For the text-containing cell, return its midpoint in (X, Y) coordinate format. 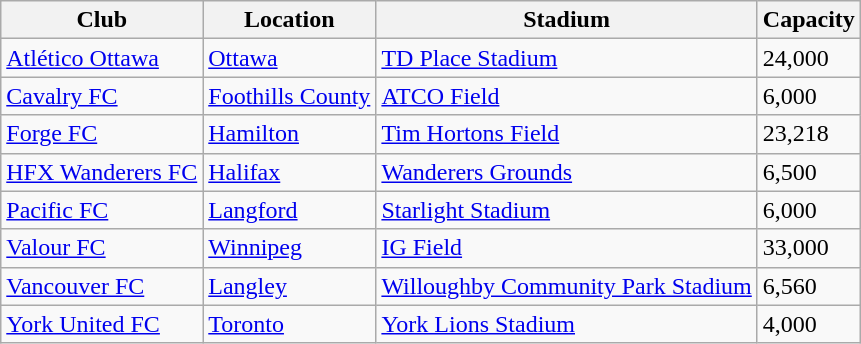
Tim Hortons Field (566, 134)
Atlético Ottawa (102, 58)
33,000 (808, 248)
Halifax (290, 172)
Vancouver FC (102, 286)
IG Field (566, 248)
York United FC (102, 324)
Pacific FC (102, 210)
Ottawa (290, 58)
Willoughby Community Park Stadium (566, 286)
23,218 (808, 134)
Wanderers Grounds (566, 172)
Toronto (290, 324)
HFX Wanderers FC (102, 172)
Stadium (566, 20)
Langley (290, 286)
Winnipeg (290, 248)
TD Place Stadium (566, 58)
24,000 (808, 58)
6,560 (808, 286)
Foothills County (290, 96)
Club (102, 20)
Cavalry FC (102, 96)
Forge FC (102, 134)
Hamilton (290, 134)
Valour FC (102, 248)
Starlight Stadium (566, 210)
Langford (290, 210)
Capacity (808, 20)
Location (290, 20)
ATCO Field (566, 96)
6,500 (808, 172)
York Lions Stadium (566, 324)
4,000 (808, 324)
